Identify which cell holds the provided text, then report its (x, y) central coordinate. 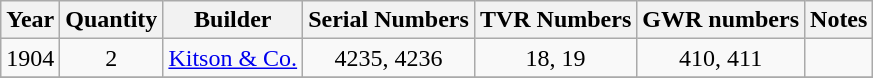
Builder (233, 20)
Notes (839, 20)
1904 (30, 58)
4235, 4236 (389, 58)
Year (30, 20)
TVR Numbers (555, 20)
2 (112, 58)
Quantity (112, 20)
Kitson & Co. (233, 58)
Serial Numbers (389, 20)
18, 19 (555, 58)
GWR numbers (721, 20)
410, 411 (721, 58)
